Pinpoint the cell where the given text exists, returning its (X, Y) midpoint coordinate. 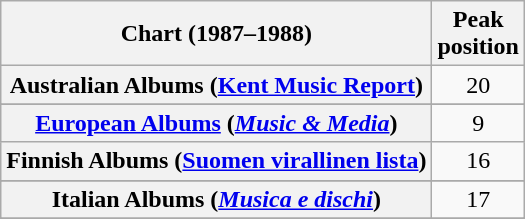
Australian Albums (Kent Music Report) (216, 85)
European Albums (Music & Media) (216, 123)
16 (478, 161)
20 (478, 85)
Italian Albums (Musica e dischi) (216, 199)
Finnish Albums (Suomen virallinen lista) (216, 161)
17 (478, 199)
Chart (1987–1988) (216, 34)
9 (478, 123)
Peakposition (478, 34)
